Return the [x, y] coordinate for the center point of the cell that contains the specified text.  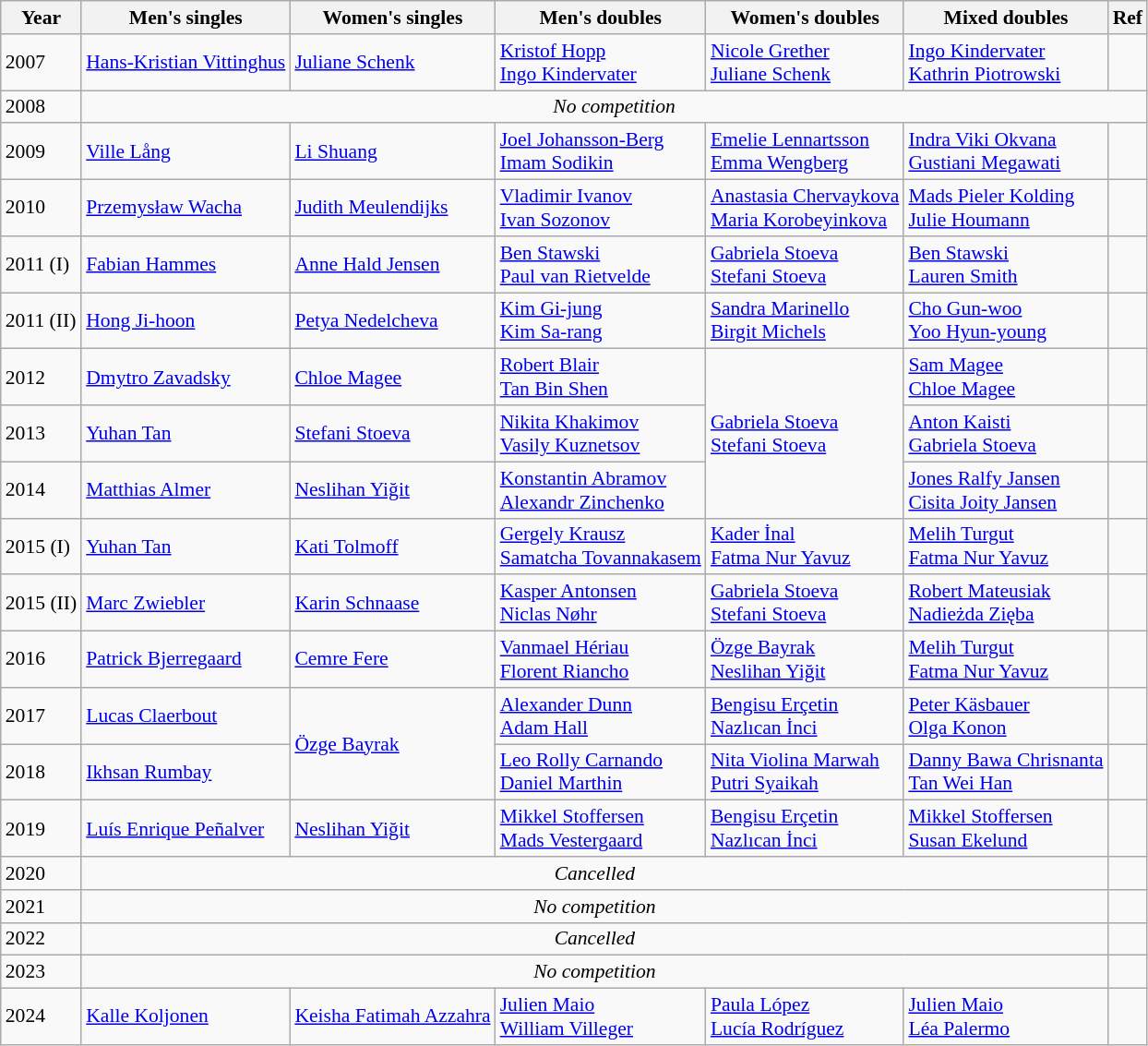
Kalle Koljonen [185, 1017]
Emelie Lennartsson Emma Wengberg [805, 151]
Li Shuang [392, 151]
2014 [41, 489]
Anastasia Chervaykova Maria Korobeyinkova [805, 209]
Ben Stawski Lauren Smith [1006, 264]
Danny Bawa Chrisnanta Tan Wei Han [1006, 772]
2016 [41, 659]
2011 (II) [41, 321]
Karin Schnaase [392, 604]
Women's doubles [805, 18]
Robert Blair Tan Bin Shen [601, 377]
Hans-Kristian Vittinghus [185, 63]
Anne Hald Jensen [392, 264]
Konstantin Abramov Alexandr Zinchenko [601, 489]
2007 [41, 63]
Matthias Almer [185, 489]
Petya Nedelcheva [392, 321]
Fabian Hammes [185, 264]
Cemre Fere [392, 659]
Women's singles [392, 18]
2017 [41, 716]
Julien Maio Léa Palermo [1006, 1017]
Ref [1128, 18]
Judith Meulendijks [392, 209]
Kristof Hopp Ingo Kindervater [601, 63]
Sandra Marinello Birgit Michels [805, 321]
Hong Ji-hoon [185, 321]
Marc Zwiebler [185, 604]
2008 [41, 107]
Men's doubles [601, 18]
Dmytro Zavadsky [185, 377]
2022 [41, 939]
2020 [41, 873]
Mikkel Stoffersen Susan Ekelund [1006, 829]
Anton Kaisti Gabriela Stoeva [1006, 434]
Paula López Lucía Rodríguez [805, 1017]
2012 [41, 377]
Kader İnal Fatma Nur Yavuz [805, 547]
Jones Ralfy Jansen Cisita Joity Jansen [1006, 489]
2018 [41, 772]
Vanmael Hériau Florent Riancho [601, 659]
Robert Mateusiak Nadieżda Zięba [1006, 604]
Özge Bayrak [392, 744]
2010 [41, 209]
2024 [41, 1017]
Ingo Kindervater Kathrin Piotrowski [1006, 63]
Year [41, 18]
Mads Pieler Kolding Julie Houmann [1006, 209]
Luís Enrique Peñalver [185, 829]
2013 [41, 434]
Juliane Schenk [392, 63]
Ben Stawski Paul van Rietvelde [601, 264]
Alexander Dunn Adam Hall [601, 716]
2019 [41, 829]
2023 [41, 972]
2015 (I) [41, 547]
Lucas Claerbout [185, 716]
Cho Gun-woo Yoo Hyun-young [1006, 321]
Julien Maio William Villeger [601, 1017]
2021 [41, 907]
2009 [41, 151]
Nita Violina Marwah Putri Syaikah [805, 772]
Stefani Stoeva [392, 434]
Patrick Bjerregaard [185, 659]
Peter Käsbauer Olga Konon [1006, 716]
Keisha Fatimah Azzahra [392, 1017]
Sam Magee Chloe Magee [1006, 377]
Chloe Magee [392, 377]
Nikita Khakimov Vasily Kuznetsov [601, 434]
Men's singles [185, 18]
Mixed doubles [1006, 18]
Gergely Krausz Samatcha Tovannakasem [601, 547]
Nicole Grether Juliane Schenk [805, 63]
Leo Rolly Carnando Daniel Marthin [601, 772]
Kim Gi-jung Kim Sa-rang [601, 321]
Kati Tolmoff [392, 547]
Kasper Antonsen Niclas Nøhr [601, 604]
Ikhsan Rumbay [185, 772]
2015 (II) [41, 604]
Ville Lång [185, 151]
Indra Viki Okvana Gustiani Megawati [1006, 151]
Joel Johansson-Berg Imam Sodikin [601, 151]
Özge Bayrak Neslihan Yiğit [805, 659]
Przemysław Wacha [185, 209]
2011 (I) [41, 264]
Vladimir Ivanov Ivan Sozonov [601, 209]
Mikkel Stoffersen Mads Vestergaard [601, 829]
